Return (x, y) of the center of cell containing provided text 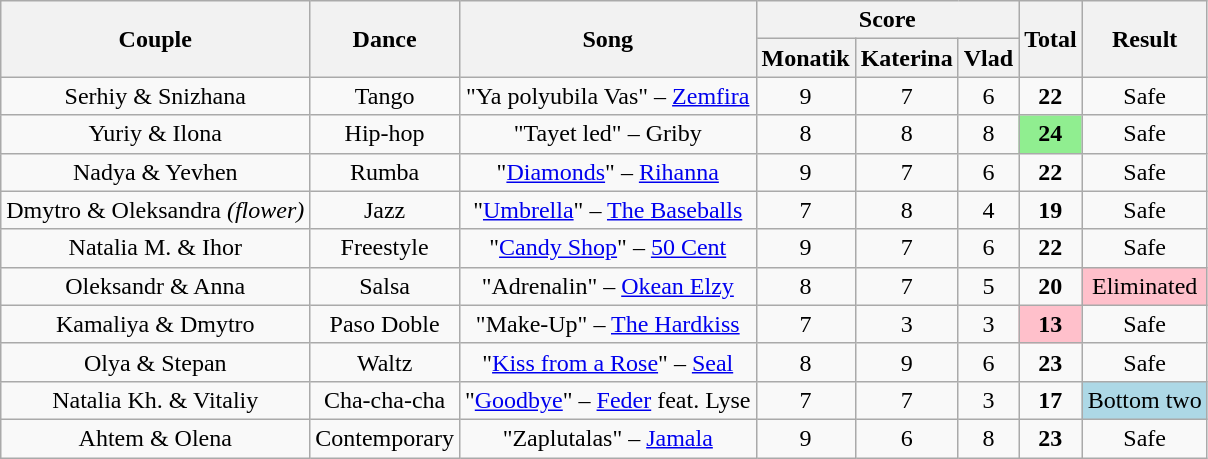
Cha-cha-cha (385, 400)
24 (1051, 134)
Result (1144, 39)
Dance (385, 39)
Couple (156, 39)
Olya & Stepan (156, 362)
5 (988, 286)
Contemporary (385, 438)
Katerina (906, 58)
Ahtem & Olena (156, 438)
4 (988, 210)
Monatik (806, 58)
Score (888, 20)
Vlad (988, 58)
Total (1051, 39)
Yuriy & Ilona (156, 134)
Song (608, 39)
Kamaliya & Dmytro (156, 324)
Dmytro & Oleksandra (flower) (156, 210)
"Goodbye" – Feder feat. Lyse (608, 400)
"Ya polyubila Vas" – Zemfira (608, 96)
Eliminated (1144, 286)
Hip-hop (385, 134)
17 (1051, 400)
"Zaplutalas" – Jamala (608, 438)
Natalia M. & Ihor (156, 248)
Serhiy & Snizhana (156, 96)
Nadya & Yevhen (156, 172)
Freestyle (385, 248)
Oleksandr & Anna (156, 286)
Waltz (385, 362)
"Umbrella" – The Baseballs (608, 210)
Jazz (385, 210)
"Kiss from a Rose" – Seal (608, 362)
"Candy Shop" – 50 Cent (608, 248)
Tango (385, 96)
Paso Doble (385, 324)
"Tayet led" – Griby (608, 134)
Rumba (385, 172)
20 (1051, 286)
Bottom two (1144, 400)
19 (1051, 210)
"Diamonds" – Rihanna (608, 172)
Natalia Kh. & Vitaliy (156, 400)
Salsa (385, 286)
"Adrenalin" – Okean Elzy (608, 286)
13 (1051, 324)
"Make-Up" – The Hardkiss (608, 324)
